Return [x, y] of the center of cell containing provided text 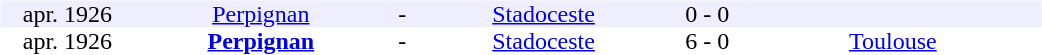
0 - 0 [707, 14]
6 - 0 [707, 42]
Toulouse [892, 42]
